Return the [X, Y] coordinate for the center point of the cell that contains the specified text.  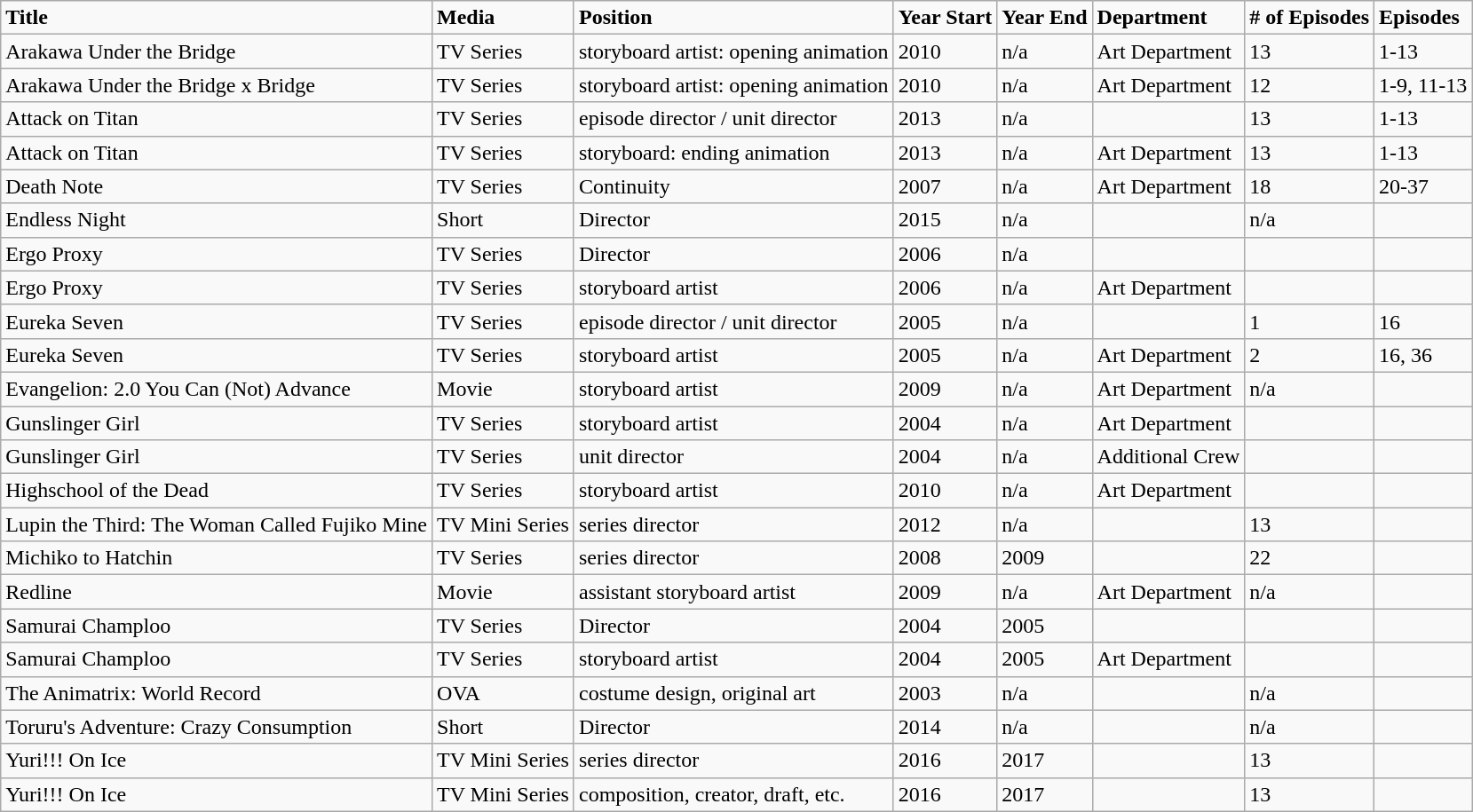
2003 [945, 693]
assistant storyboard artist [733, 592]
The Animatrix: World Record [217, 693]
18 [1310, 186]
Position [733, 18]
Department [1168, 18]
Year End [1044, 18]
storyboard: ending animation [733, 153]
Endless Night [217, 220]
2012 [945, 524]
composition, creator, draft, etc. [733, 794]
Death Note [217, 186]
Redline [217, 592]
OVA [503, 693]
2007 [945, 186]
Highschool of the Dead [217, 491]
1 [1310, 321]
Additional Crew [1168, 457]
Title [217, 18]
Lupin the Third: The Woman Called Fujiko Mine [217, 524]
Episodes [1423, 18]
Toruru's Adventure: Crazy Consumption [217, 727]
# of Episodes [1310, 18]
Year Start [945, 18]
Media [503, 18]
Michiko to Hatchin [217, 558]
unit director [733, 457]
2014 [945, 727]
Arakawa Under the Bridge [217, 51]
12 [1310, 85]
2008 [945, 558]
costume design, original art [733, 693]
16, 36 [1423, 355]
1-9, 11-13 [1423, 85]
Arakawa Under the Bridge x Bridge [217, 85]
2015 [945, 220]
20-37 [1423, 186]
2 [1310, 355]
22 [1310, 558]
Continuity [733, 186]
Evangelion: 2.0 You Can (Not) Advance [217, 389]
16 [1423, 321]
